Identify which cell holds the provided text, then report its [x, y] central coordinate. 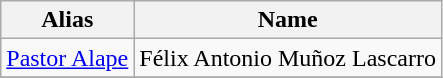
Alias [68, 20]
Pastor Alape [68, 58]
Name [288, 20]
Félix Antonio Muñoz Lascarro [288, 58]
